Capture the cell that displays the provided text and extract its [x, y] central coordinate. 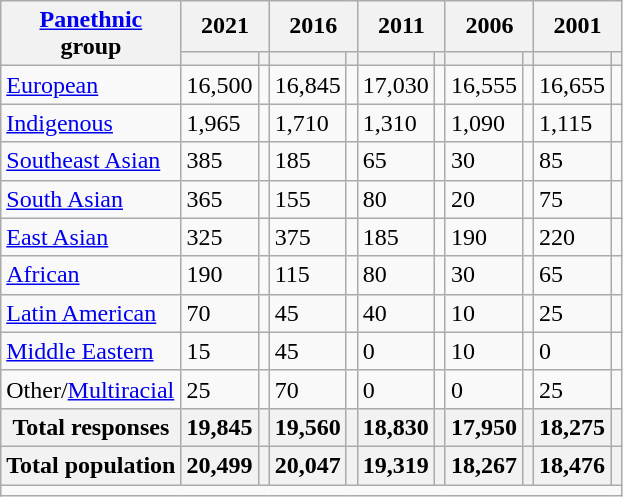
18,476 [572, 465]
Indigenous [91, 123]
South Asian [91, 199]
75 [572, 199]
1,710 [308, 123]
19,560 [308, 427]
15 [220, 351]
2021 [225, 26]
115 [308, 275]
Panethnicgroup [91, 34]
Other/Multiracial [91, 389]
16,555 [484, 85]
19,845 [220, 427]
20,499 [220, 465]
2001 [578, 26]
220 [572, 237]
17,950 [484, 427]
Middle Eastern [91, 351]
European [91, 85]
365 [220, 199]
Latin American [91, 313]
African [91, 275]
20,047 [308, 465]
East Asian [91, 237]
18,830 [396, 427]
1,310 [396, 123]
18,267 [484, 465]
385 [220, 161]
2011 [401, 26]
17,030 [396, 85]
325 [220, 237]
18,275 [572, 427]
Total population [91, 465]
2006 [489, 26]
375 [308, 237]
19,319 [396, 465]
1,090 [484, 123]
1,115 [572, 123]
2016 [313, 26]
20 [484, 199]
Southeast Asian [91, 161]
155 [308, 199]
Total responses [91, 427]
85 [572, 161]
16,500 [220, 85]
1,965 [220, 123]
16,655 [572, 85]
40 [396, 313]
16,845 [308, 85]
